Identify which cell holds the provided text, then report its (X, Y) central coordinate. 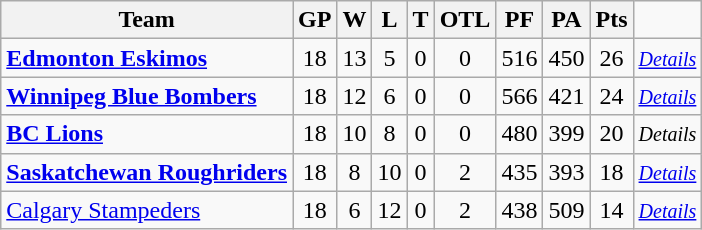
5 (390, 58)
438 (520, 210)
Winnipeg Blue Bombers (147, 96)
13 (354, 58)
GP (315, 20)
435 (520, 172)
Edmonton Eskimos (147, 58)
14 (612, 210)
BC Lions (147, 134)
480 (520, 134)
Saskatchewan Roughriders (147, 172)
OTL (465, 20)
399 (566, 134)
516 (520, 58)
20 (612, 134)
Team (147, 20)
421 (566, 96)
450 (566, 58)
T (420, 20)
566 (520, 96)
393 (566, 172)
509 (566, 210)
26 (612, 58)
W (354, 20)
Calgary Stampeders (147, 210)
PF (520, 20)
Pts (612, 20)
L (390, 20)
24 (612, 96)
PA (566, 20)
